Pinpoint the cell where the given text exists, returning its [x, y] midpoint coordinate. 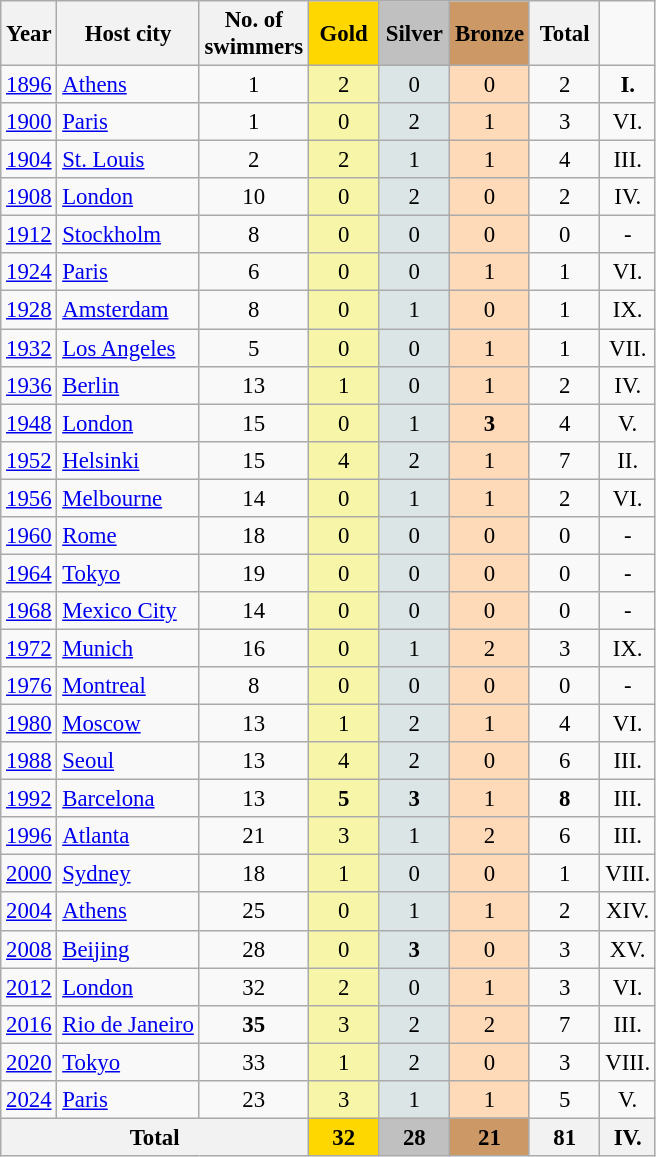
Moscow [128, 724]
2024 [29, 1100]
1928 [29, 310]
Melbourne [128, 498]
19 [254, 573]
Amsterdam [128, 310]
Berlin [128, 385]
2008 [29, 949]
Sydney [128, 874]
Rio de Janeiro [128, 1024]
35 [254, 1024]
Barcelona [128, 799]
2000 [29, 874]
2016 [29, 1024]
1908 [29, 197]
Atlanta [128, 836]
1900 [29, 122]
Munich [128, 648]
1968 [29, 611]
1896 [29, 85]
XIV. [628, 912]
2020 [29, 1062]
10 [254, 197]
St. Louis [128, 160]
Mexico City [128, 611]
1948 [29, 423]
16 [254, 648]
Los Angeles [128, 348]
1956 [29, 498]
Host city [128, 34]
1960 [29, 536]
1976 [29, 686]
Rome [128, 536]
1936 [29, 385]
Montreal [128, 686]
Silver [414, 34]
1912 [29, 235]
25 [254, 912]
1964 [29, 573]
Year [29, 34]
Seoul [128, 761]
1952 [29, 460]
1988 [29, 761]
1904 [29, 160]
1992 [29, 799]
2004 [29, 912]
I. [628, 85]
Gold [344, 34]
1980 [29, 724]
1924 [29, 273]
VII. [628, 348]
1972 [29, 648]
Helsinki [128, 460]
II. [628, 460]
1932 [29, 348]
Stockholm [128, 235]
2012 [29, 987]
81 [564, 1137]
Bronze [490, 34]
23 [254, 1100]
XV. [628, 949]
1996 [29, 836]
Beijing [128, 949]
No. ofswimmers [254, 34]
33 [254, 1062]
